Locate the cell with the specified text and output its (x, y) center coordinate. 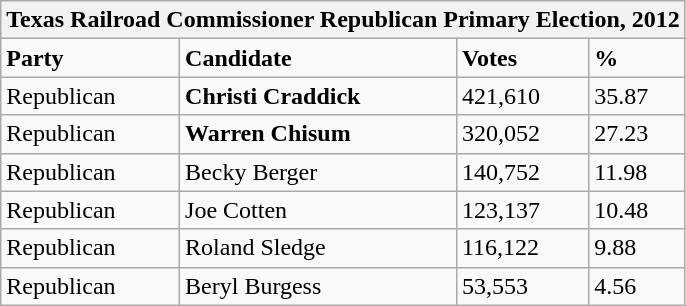
Candidate (318, 58)
123,137 (522, 210)
Becky Berger (318, 172)
Joe Cotten (318, 210)
Warren Chisum (318, 134)
Party (90, 58)
140,752 (522, 172)
11.98 (638, 172)
Texas Railroad Commissioner Republican Primary Election, 2012 (344, 20)
116,122 (522, 248)
Roland Sledge (318, 248)
35.87 (638, 96)
27.23 (638, 134)
Beryl Burgess (318, 286)
421,610 (522, 96)
Christi Craddick (318, 96)
4.56 (638, 286)
53,553 (522, 286)
% (638, 58)
Votes (522, 58)
10.48 (638, 210)
9.88 (638, 248)
320,052 (522, 134)
